Return the (x, y) coordinate for the center point of the cell that contains the specified text.  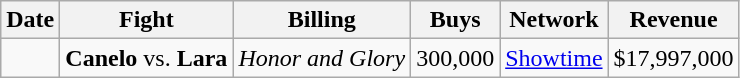
Canelo vs. Lara (146, 58)
Fight (146, 20)
Buys (456, 20)
Revenue (674, 20)
Showtime (554, 58)
$17,997,000 (674, 58)
300,000 (456, 58)
Date (30, 20)
Billing (322, 20)
Honor and Glory (322, 58)
Network (554, 20)
